Search for the cell housing the specified text and yield its [X, Y] center coordinate. 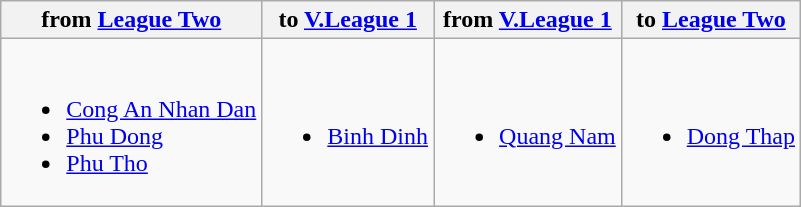
to League Two [710, 20]
to V.League 1 [348, 20]
from League Two [132, 20]
Quang Nam [528, 122]
Cong An Nhan DanPhu DongPhu Tho [132, 122]
from V.League 1 [528, 20]
Dong Thap [710, 122]
Binh Dinh [348, 122]
